Provide the (X, Y) coordinate of the cell's center where the given text is located.  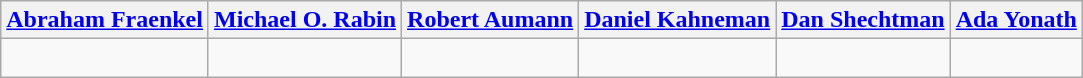
Ada Yonath (1016, 20)
Robert Aumann (490, 20)
Michael O. Rabin (304, 20)
Daniel Kahneman (678, 20)
Abraham Fraenkel (105, 20)
Dan Shechtman (863, 20)
